Search for the cell housing the specified text and yield its [x, y] center coordinate. 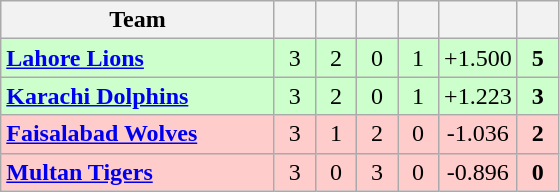
+1.500 [478, 58]
5 [538, 58]
-1.036 [478, 134]
Multan Tigers [138, 172]
Team [138, 20]
+1.223 [478, 96]
Karachi Dolphins [138, 96]
Lahore Lions [138, 58]
Faisalabad Wolves [138, 134]
-0.896 [478, 172]
